Return (x, y) of the center of cell containing provided text 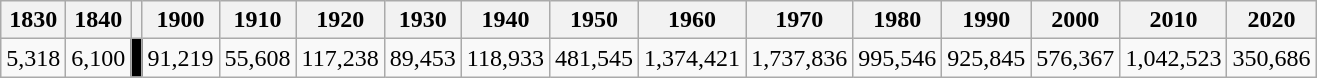
55,608 (258, 58)
1940 (505, 20)
5,318 (34, 58)
1920 (340, 20)
1,374,421 (692, 58)
350,686 (1272, 58)
2020 (1272, 20)
576,367 (1076, 58)
2000 (1076, 20)
925,845 (986, 58)
1,042,523 (1174, 58)
118,933 (505, 58)
1970 (800, 20)
1,737,836 (800, 58)
1990 (986, 20)
1840 (98, 20)
481,545 (594, 58)
89,453 (422, 58)
1960 (692, 20)
1910 (258, 20)
91,219 (180, 58)
117,238 (340, 58)
1900 (180, 20)
1950 (594, 20)
6,100 (98, 58)
1830 (34, 20)
2010 (1174, 20)
1980 (898, 20)
995,546 (898, 58)
1930 (422, 20)
